Extract the [x, y] coordinate from the center of the cell holding the provided text.  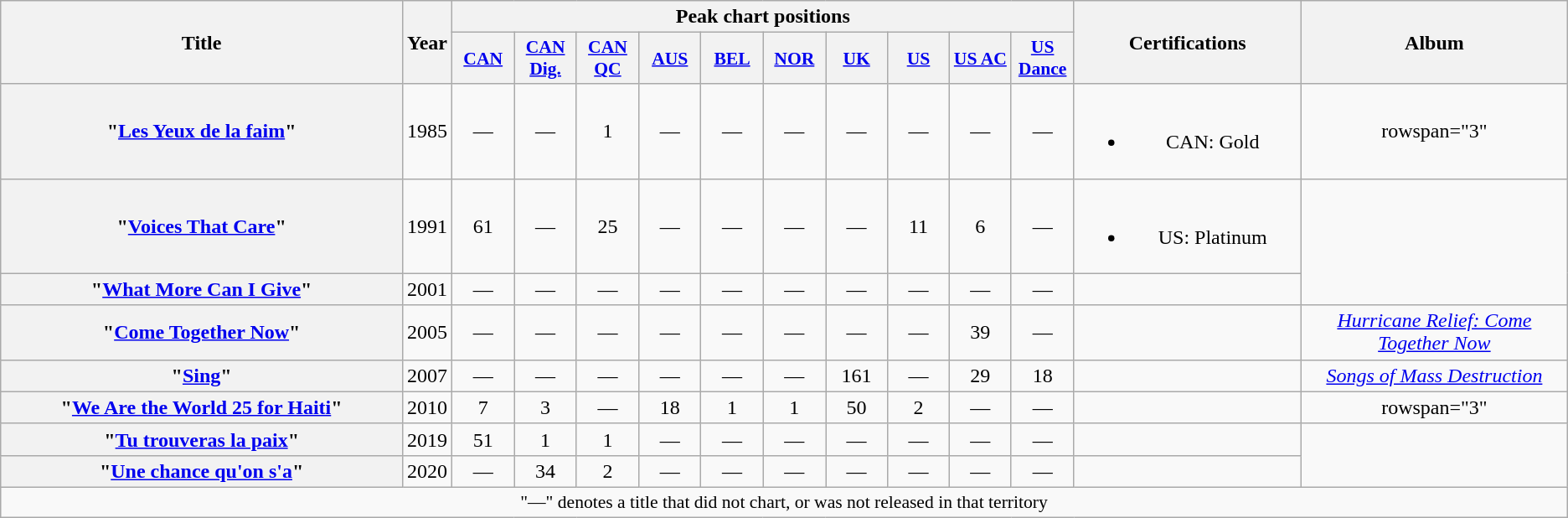
2007 [427, 376]
US [919, 59]
Title [202, 42]
CAN Dig. [545, 59]
"—" denotes a title that did not chart, or was not released in that territory [784, 502]
"Come Together Now" [202, 332]
29 [980, 376]
1991 [427, 226]
Hurricane Relief: Come Together Now [1435, 332]
CAN: Gold [1188, 131]
2020 [427, 471]
50 [857, 407]
CANQC [607, 59]
"We Are the World 25 for Haiti" [202, 407]
25 [607, 226]
2005 [427, 332]
161 [857, 376]
39 [980, 332]
"Tu trouveras la paix" [202, 439]
11 [919, 226]
Album [1435, 42]
2010 [427, 407]
NOR [794, 59]
UK [857, 59]
3 [545, 407]
CAN [483, 59]
7 [483, 407]
Certifications [1188, 42]
BEL [732, 59]
6 [980, 226]
"Voices That Care" [202, 226]
"Sing" [202, 376]
US: Platinum [1188, 226]
Year [427, 42]
34 [545, 471]
US Dance [1042, 59]
US AC [980, 59]
"Les Yeux de la faim" [202, 131]
Songs of Mass Destruction [1435, 376]
"Une chance qu'on s'a" [202, 471]
51 [483, 439]
"What More Can I Give" [202, 289]
2001 [427, 289]
2019 [427, 439]
Peak chart positions [763, 17]
61 [483, 226]
1985 [427, 131]
AUS [670, 59]
